Extract the (X, Y) coordinate from the center of the cell holding the provided text.  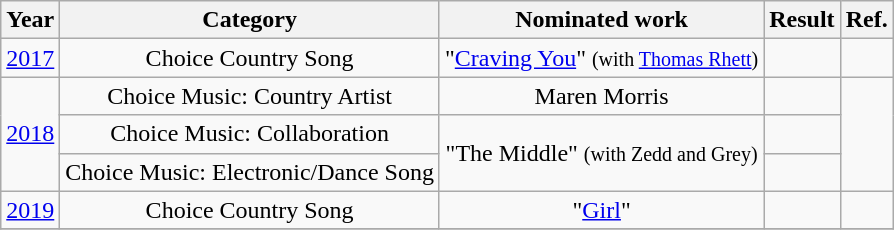
Maren Morris (601, 96)
Ref. (866, 20)
Choice Music: Electronic/Dance Song (250, 172)
2018 (30, 134)
Choice Music: Country Artist (250, 96)
2019 (30, 210)
Category (250, 20)
Choice Music: Collaboration (250, 134)
"The Middle" (with Zedd and Grey) (601, 153)
"Craving You" (with Thomas Rhett) (601, 58)
Nominated work (601, 20)
2017 (30, 58)
Result (802, 20)
"Girl" (601, 210)
Year (30, 20)
